Scan for the cell matching the given text and deliver its [x, y] coordinate at center. 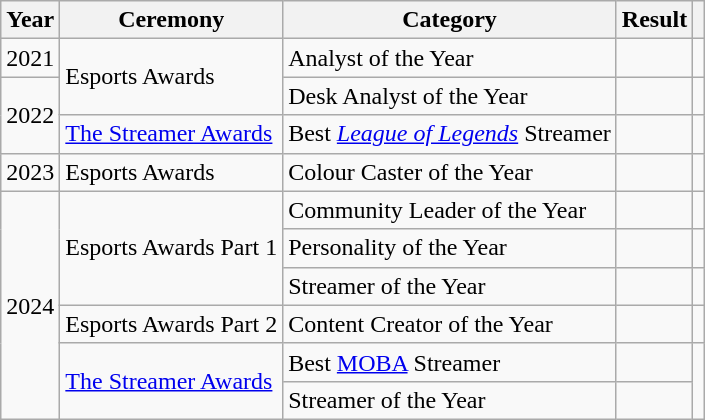
Esports Awards Part 1 [172, 248]
2021 [30, 58]
Personality of the Year [450, 248]
Content Creator of the Year [450, 324]
Result [654, 20]
Best MOBA Streamer [450, 362]
Desk Analyst of the Year [450, 96]
Ceremony [172, 20]
2024 [30, 305]
Best League of Legends Streamer [450, 134]
Category [450, 20]
Year [30, 20]
Colour Caster of the Year [450, 172]
Community Leader of the Year [450, 210]
2023 [30, 172]
2022 [30, 115]
Esports Awards Part 2 [172, 324]
Analyst of the Year [450, 58]
